Find where the given text appears and provide that cell's center as (X, Y) coordinate. 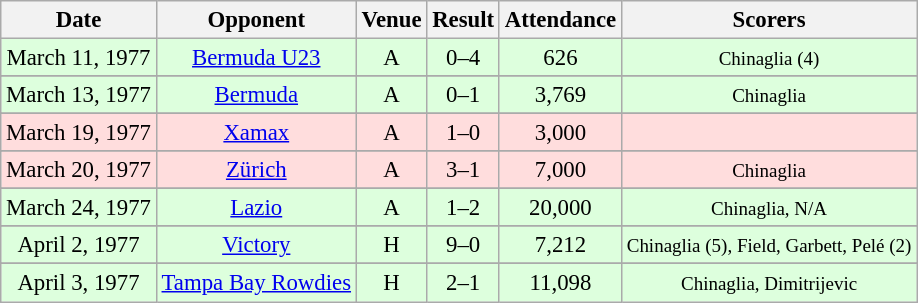
Scorers (768, 20)
20,000 (560, 208)
11,098 (560, 283)
1–2 (464, 208)
Venue (392, 20)
Bermuda U23 (256, 58)
Chinaglia (4) (768, 58)
April 2, 1977 (78, 245)
Date (78, 20)
3–1 (464, 170)
Victory (256, 245)
Opponent (256, 20)
March 19, 1977 (78, 133)
Bermuda (256, 95)
3,769 (560, 95)
Attendance (560, 20)
626 (560, 58)
March 13, 1977 (78, 95)
Result (464, 20)
7,000 (560, 170)
Lazio (256, 208)
Tampa Bay Rowdies (256, 283)
1–0 (464, 133)
March 20, 1977 (78, 170)
0–4 (464, 58)
0–1 (464, 95)
Zürich (256, 170)
March 11, 1977 (78, 58)
April 3, 1977 (78, 283)
7,212 (560, 245)
Chinaglia, N/A (768, 208)
9–0 (464, 245)
Chinaglia, Dimitrijevic (768, 283)
Xamax (256, 133)
March 24, 1977 (78, 208)
3,000 (560, 133)
Chinaglia (5), Field, Garbett, Pelé (2) (768, 245)
2–1 (464, 283)
